Return (X, Y) of the center of cell containing provided text 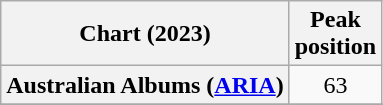
Chart (2023) (145, 34)
Peakposition (335, 34)
63 (335, 85)
Australian Albums (ARIA) (145, 85)
